Identify which cell holds the provided text, then report its (X, Y) central coordinate. 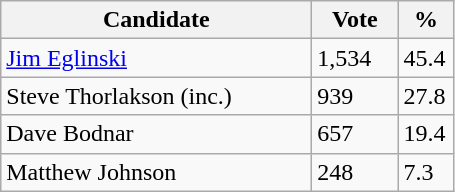
19.4 (426, 134)
Candidate (156, 20)
7.3 (426, 172)
939 (355, 96)
Dave Bodnar (156, 134)
657 (355, 134)
Jim Eglinski (156, 58)
45.4 (426, 58)
Vote (355, 20)
27.8 (426, 96)
1,534 (355, 58)
248 (355, 172)
Steve Thorlakson (inc.) (156, 96)
% (426, 20)
Matthew Johnson (156, 172)
